Find where the given text appears and provide that cell's center as [X, Y] coordinate. 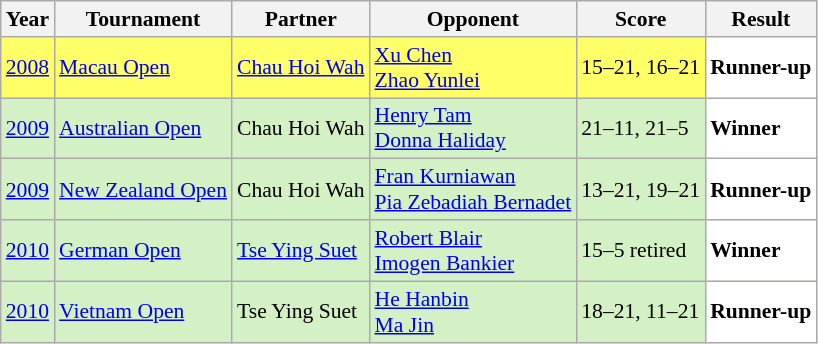
15–21, 16–21 [640, 68]
Tournament [143, 19]
21–11, 21–5 [640, 128]
Xu Chen Zhao Yunlei [474, 68]
Year [28, 19]
Result [760, 19]
German Open [143, 250]
Henry Tam Donna Haliday [474, 128]
Robert Blair Imogen Bankier [474, 250]
Fran Kurniawan Pia Zebadiah Bernadet [474, 190]
He Hanbin Ma Jin [474, 312]
Macau Open [143, 68]
15–5 retired [640, 250]
Australian Open [143, 128]
Partner [301, 19]
18–21, 11–21 [640, 312]
13–21, 19–21 [640, 190]
2008 [28, 68]
Opponent [474, 19]
Score [640, 19]
Vietnam Open [143, 312]
New Zealand Open [143, 190]
